Extract the [x, y] coordinate from the center of the cell holding the provided text.  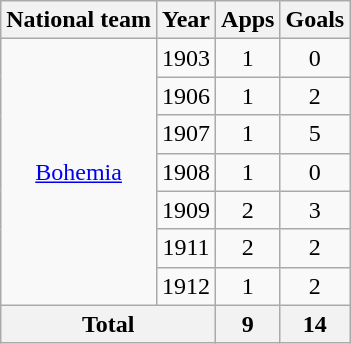
Goals [315, 20]
Bohemia [79, 172]
1912 [186, 286]
1909 [186, 210]
1906 [186, 96]
1903 [186, 58]
3 [315, 210]
1907 [186, 134]
1908 [186, 172]
National team [79, 20]
Total [108, 324]
1911 [186, 248]
14 [315, 324]
Apps [248, 20]
5 [315, 134]
9 [248, 324]
Year [186, 20]
